Pinpoint the cell where the given text exists, returning its [X, Y] midpoint coordinate. 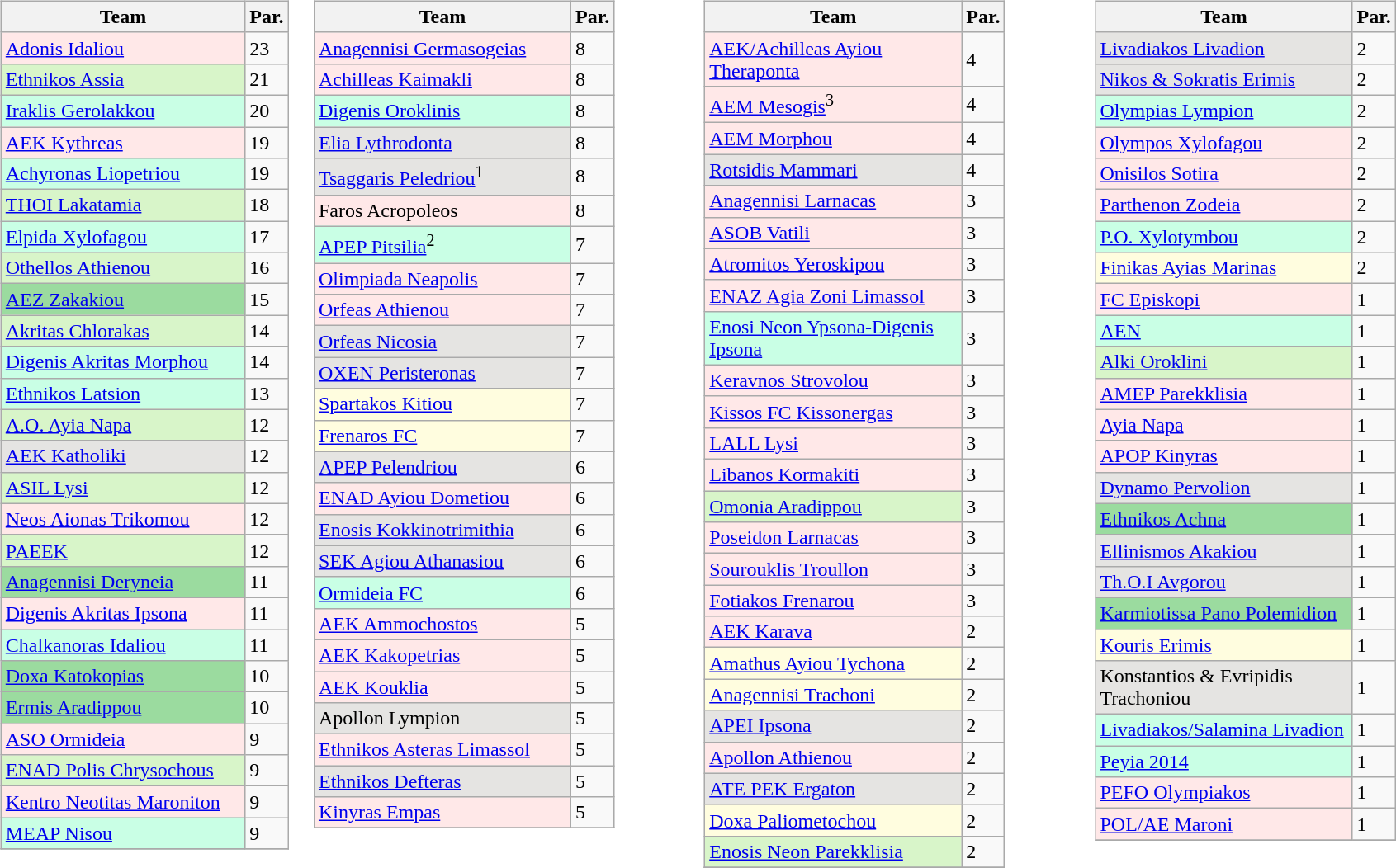
Ethnikos Assia [123, 79]
Orfeas Athienou [442, 310]
Doxa Katokopias [123, 677]
AEK/Achilleas Ayiou Theraponta [834, 59]
Ermis Aradippou [123, 708]
16 [267, 268]
Finikas Ayias Marinas [1223, 268]
Akritas Chlorakas [123, 331]
Iraklis Gerolakkou [123, 111]
Apollon Lympion [442, 719]
Ormideia FC [442, 592]
Keravnos Strovolou [834, 380]
Ethnikos Achna [1223, 519]
Rotsidis Mammari [834, 170]
Libanos Kormakiti [834, 475]
LALL Lysi [834, 443]
Enosis Neon Parekklisia [834, 851]
AEK Kythreas [123, 143]
Kinyras Empas [442, 813]
AEK Karava [834, 632]
Ellinismos Akakiou [1223, 550]
Amathus Ayiou Tychona [834, 663]
Orfeas Nicosia [442, 342]
Achilleas Kaimakli [442, 79]
Konstantios & Evripidis Trachoniou [1223, 688]
ATE PEK Ergaton [834, 789]
Digenis Akritas Morphou [123, 362]
ENAZ Agia Zoni Limassol [834, 295]
Olympias Lympion [1223, 111]
Digenis Oroklinis [442, 111]
Th.O.I Avgorou [1223, 582]
Frenaros FC [442, 436]
AEM Mesogis3 [834, 104]
Kentro Neotitas Maroniton [123, 802]
THOI Lakatamia [123, 205]
Achyronas Liopetriou [123, 174]
Peyia 2014 [1223, 762]
Kissos FC Kissonergas [834, 412]
Tsaggaris Peledriou1 [442, 177]
Dynamo Pervolion [1223, 488]
Parthenon Zodeia [1223, 205]
Kouris Erimis [1223, 644]
AEZ Zakakiou [123, 300]
FC Episkopi [1223, 300]
A.O. Ayia Napa [123, 425]
Olympos Xylofagou [1223, 143]
Karmiotissa Pano Polemidion [1223, 613]
Adonis Idaliou [123, 48]
POL/AE Maroni [1223, 824]
Alki Oroklini [1223, 362]
AEK Katholiki [123, 456]
Anagennisi Germasogeias [442, 48]
Elpida Xylofagou [123, 237]
APOP Kinyras [1223, 456]
Olimpiada Neapolis [442, 279]
P.O. Xylotymbou [1223, 237]
OXEN Peristeronas [442, 373]
20 [267, 111]
AEK Ammochostos [442, 624]
18 [267, 205]
PAEEK [123, 550]
Atromitos Yeroskipou [834, 264]
PEFO Olympiakos [1223, 793]
Ethnikos Defteras [442, 781]
Ethnikos Asteras Limassol [442, 750]
APEI Ipsona [834, 726]
Enosis Kokkinotrimithia [442, 530]
21 [267, 79]
Livadiakos Livadion [1223, 48]
AEN [1223, 331]
Ayia Napa [1223, 425]
ENAD Ayiou Dometiou [442, 498]
Sourouklis Troullon [834, 569]
Anagennisi Deryneia [123, 582]
AEM Morphou [834, 139]
Othellos Athienou [123, 268]
ENAD Polis Chrysochous [123, 771]
Ethnikos Latsion [123, 394]
Neos Aionas Trikomou [123, 519]
Elia Lythrodonta [442, 143]
AEK Kouklia [442, 687]
AMEP Parekklisia [1223, 394]
Anagennisi Larnacas [834, 201]
Fotiakos Frenarou [834, 601]
APEP Pitsilia2 [442, 244]
15 [267, 300]
Apollon Athienou [834, 757]
23 [267, 48]
Spartakos Kitiou [442, 404]
Nikos & Sokratis Erimis [1223, 79]
13 [267, 394]
ASIL Lysi [123, 488]
MEAP Nisou [123, 833]
Doxa Paliometochou [834, 820]
AEK Kakopetrias [442, 655]
Faros Acropoleos [442, 210]
ASOB Vatili [834, 233]
17 [267, 237]
APEP Pelendriou [442, 467]
ASO Ormideia [123, 739]
Enosi Neon Ypsona-Digenis Ipsona [834, 338]
Omonia Aradippou [834, 507]
Poseidon Larnacas [834, 538]
Chalkanoras Idaliou [123, 644]
Livadiakos/Salamina Livadion [1223, 730]
Digenis Akritas Ipsona [123, 613]
Onisilos Sotira [1223, 174]
SEK Agiou Athanasiou [442, 561]
Anagennisi Trachoni [834, 695]
